Return the (x, y) coordinate for the center point of the cell that contains the specified text.  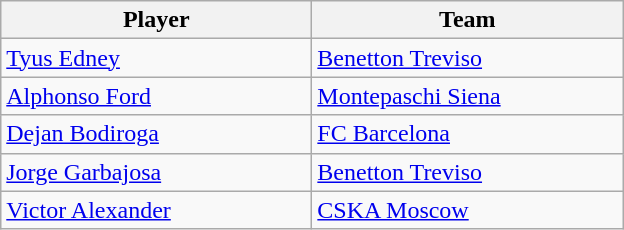
Victor Alexander (156, 210)
CSKA Moscow (468, 210)
Alphonso Ford (156, 96)
Team (468, 20)
FC Barcelona (468, 134)
Player (156, 20)
Tyus Edney (156, 58)
Jorge Garbajosa (156, 172)
Montepaschi Siena (468, 96)
Dejan Bodiroga (156, 134)
